Determine the (x, y) coordinate at the center of the cell enclosing the given text.  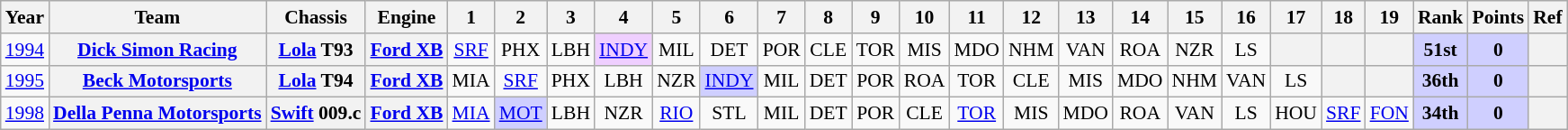
6 (729, 17)
Lola T93 (317, 50)
Rank (1441, 17)
7 (782, 17)
Points (1498, 17)
STL (729, 114)
15 (1195, 17)
14 (1141, 17)
8 (829, 17)
12 (1031, 17)
1995 (25, 81)
MOT (521, 114)
9 (876, 17)
34th (1441, 114)
Swift 009.c (317, 114)
4 (623, 17)
Engine (407, 17)
Team (157, 17)
Chassis (317, 17)
11 (977, 17)
Lola T94 (317, 81)
1998 (25, 114)
HOU (1295, 114)
3 (570, 17)
19 (1389, 17)
10 (925, 17)
Year (25, 17)
1 (471, 17)
RIO (676, 114)
13 (1085, 17)
Beck Motorsports (157, 81)
Dick Simon Racing (157, 50)
36th (1441, 81)
FON (1389, 114)
51st (1441, 50)
16 (1246, 17)
Ref (1547, 17)
Della Penna Motorsports (157, 114)
2 (521, 17)
17 (1295, 17)
18 (1344, 17)
1994 (25, 50)
5 (676, 17)
